Extract the [x, y] coordinate from the center of the cell holding the provided text.  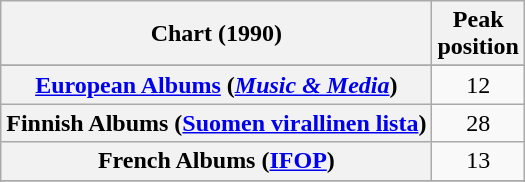
12 [478, 85]
Finnish Albums (Suomen virallinen lista) [216, 123]
Peakposition [478, 34]
Chart (1990) [216, 34]
13 [478, 161]
28 [478, 123]
European Albums (Music & Media) [216, 85]
French Albums (IFOP) [216, 161]
